Output the (x, y) coordinate of the center of the cell containing the given text.  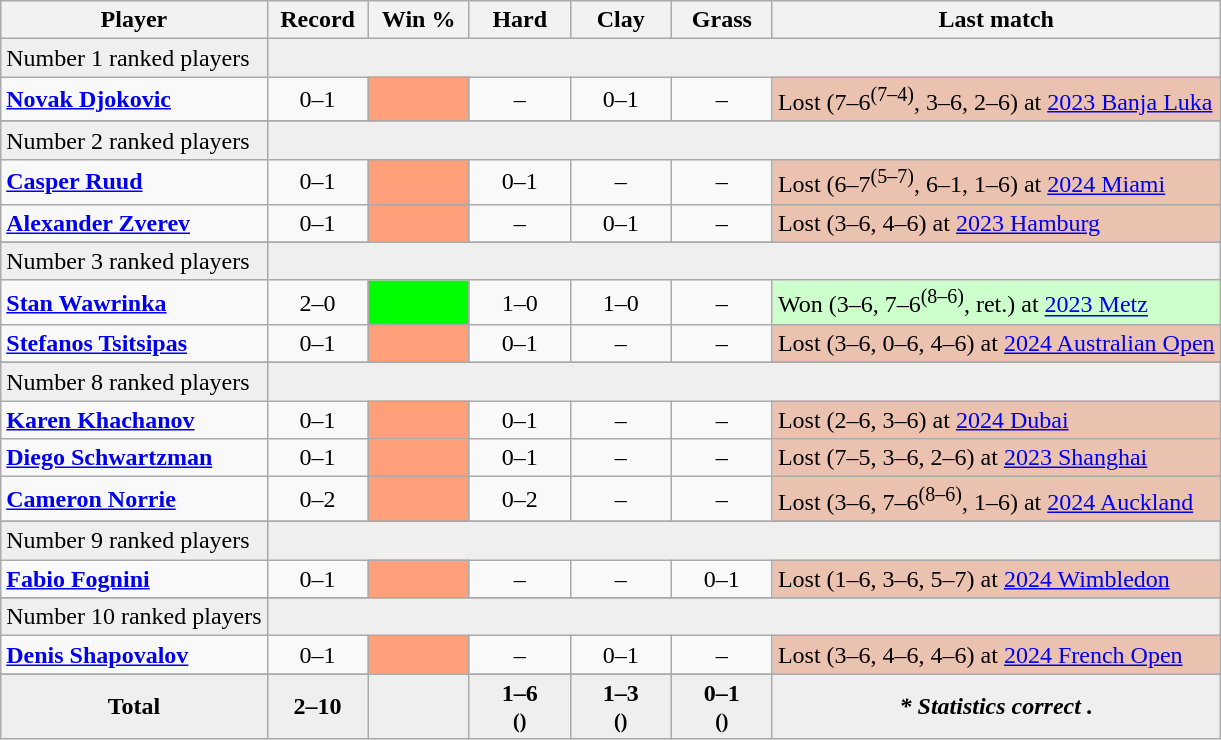
Casper Ruud (134, 182)
Number 9 ranked players (134, 541)
2–0 (318, 302)
Alexander Zverev (134, 223)
1–3 () (620, 706)
1–6 () (520, 706)
Fabio Fognini (134, 579)
* Statistics correct . (996, 706)
Last match (996, 20)
Lost (1–6, 3–6, 5–7) at 2024 Wimbledon (996, 579)
Grass (722, 20)
2–10 (318, 706)
Number 8 ranked players (134, 382)
Karen Khachanov (134, 420)
Lost (7–6(7–4), 3–6, 2–6) at 2023 Banja Luka (996, 100)
Won (3–6, 7–6(8–6), ret.) at 2023 Metz (996, 302)
Lost (6–7(5–7), 6–1, 1–6) at 2024 Miami (996, 182)
Number 2 ranked players (134, 140)
Lost (2–6, 3–6) at 2024 Dubai (996, 420)
Denis Shapovalov (134, 655)
Lost (3–6, 4–6, 4–6) at 2024 French Open (996, 655)
Clay (620, 20)
Player (134, 20)
Stan Wawrinka (134, 302)
0–1 () (722, 706)
Lost (3–6, 7–6(8–6), 1–6) at 2024 Auckland (996, 500)
Hard (520, 20)
Stefanos Tsitsipas (134, 344)
Lost (7–5, 3–6, 2–6) at 2023 Shanghai (996, 458)
Record (318, 20)
Diego Schwartzman (134, 458)
Cameron Norrie (134, 500)
Lost (3–6, 0–6, 4–6) at 2024 Australian Open (996, 344)
Total (134, 706)
Number 3 ranked players (134, 261)
Lost (3–6, 4–6) at 2023 Hamburg (996, 223)
Number 1 ranked players (134, 58)
Number 10 ranked players (134, 617)
Novak Djokovic (134, 100)
Win % (418, 20)
